Locate the cell with the specified text and output its (X, Y) center coordinate. 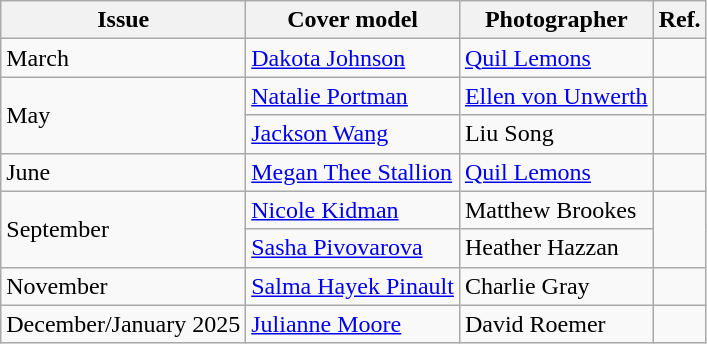
David Roemer (556, 324)
Issue (124, 20)
September (124, 229)
Ref. (680, 20)
Dakota Johnson (353, 58)
Liu Song (556, 134)
June (124, 172)
March (124, 58)
Ellen von Unwerth (556, 96)
Matthew Brookes (556, 210)
Megan Thee Stallion (353, 172)
May (124, 115)
Julianne Moore (353, 324)
Natalie Portman (353, 96)
November (124, 286)
Charlie Gray (556, 286)
Cover model (353, 20)
Nicole Kidman (353, 210)
Salma Hayek Pinault (353, 286)
December/January 2025 (124, 324)
Photographer (556, 20)
Jackson Wang (353, 134)
Heather Hazzan (556, 248)
Sasha Pivovarova (353, 248)
